From the cell containing the given text, extract its center point as [X, Y] coordinate. 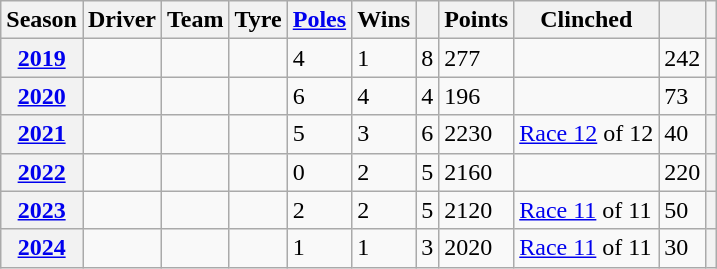
30 [682, 248]
277 [476, 58]
Season [42, 20]
2021 [42, 134]
220 [682, 172]
0 [319, 172]
2230 [476, 134]
8 [428, 58]
73 [682, 96]
Poles [319, 20]
Points [476, 20]
2160 [476, 172]
Wins [384, 20]
Driver [122, 20]
Team [196, 20]
196 [476, 96]
40 [682, 134]
2022 [42, 172]
2023 [42, 210]
Tyre [258, 20]
Race 12 of 12 [586, 134]
2120 [476, 210]
242 [682, 58]
50 [682, 210]
2024 [42, 248]
Clinched [586, 20]
2019 [42, 58]
